Return [X, Y] of the center of cell containing provided text 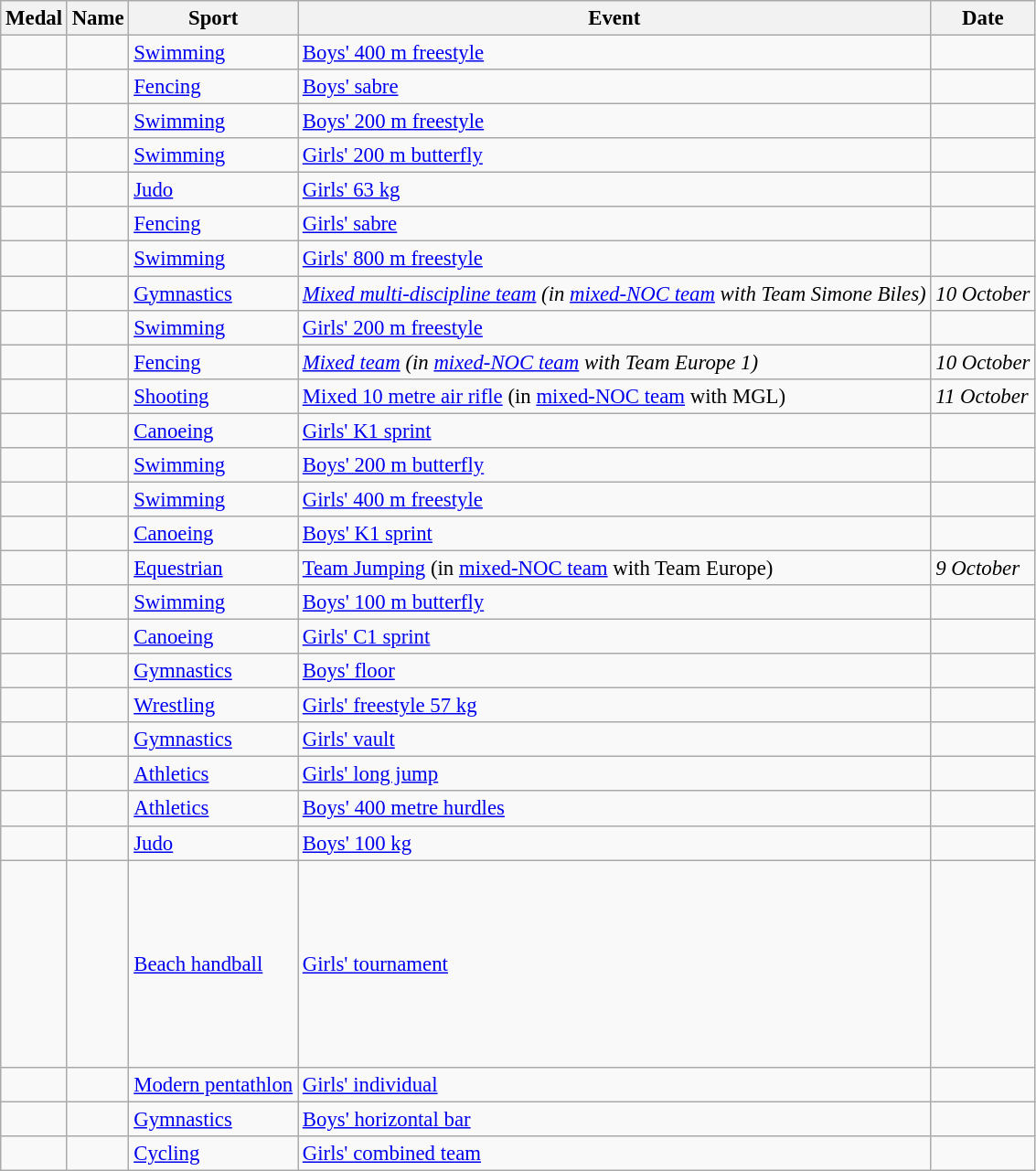
Girls' 200 m freestyle [614, 327]
Girls' 63 kg [614, 190]
Modern pentathlon [214, 1084]
Medal [35, 18]
Girls' K1 sprint [614, 431]
Boys' horizontal bar [614, 1119]
Wrestling [214, 706]
Cycling [214, 1154]
Mixed team (in mixed-NOC team with Team Europe 1) [614, 362]
Team Jumping (in mixed-NOC team with Team Europe) [614, 568]
Mixed multi-discipline team (in mixed-NOC team with Team Simone Biles) [614, 293]
Equestrian [214, 568]
Boys' floor [614, 671]
Girls' 800 m freestyle [614, 259]
Boys' 400 metre hurdles [614, 809]
11 October [983, 396]
Boys' sabre [614, 87]
Girls' combined team [614, 1154]
Boys' 200 m freestyle [614, 122]
Boys' 100 m butterfly [614, 602]
Girls' tournament [614, 963]
9 October [983, 568]
Girls' individual [614, 1084]
Girls' long jump [614, 774]
Girls' 400 m freestyle [614, 499]
Date [983, 18]
Mixed 10 metre air rifle (in mixed-NOC team with MGL) [614, 396]
Girls' freestyle 57 kg [614, 706]
Boys' K1 sprint [614, 534]
Boys' 400 m freestyle [614, 53]
Event [614, 18]
Boys' 200 m butterfly [614, 465]
Girls' vault [614, 740]
Girls' C1 sprint [614, 637]
Name [98, 18]
Shooting [214, 396]
Girls' 200 m butterfly [614, 155]
Beach handball [214, 963]
Girls' sabre [614, 224]
Sport [214, 18]
Boys' 100 kg [614, 843]
